From the cell containing the given text, extract its center point as (X, Y) coordinate. 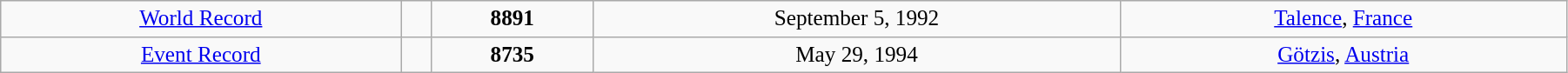
Götzis, Austria (1344, 55)
Talence, France (1344, 19)
8891 (513, 19)
8735 (513, 55)
September 5, 1992 (856, 19)
Event Record (201, 55)
World Record (201, 19)
May 29, 1994 (856, 55)
